For the text-containing cell, return its midpoint in [x, y] coordinate format. 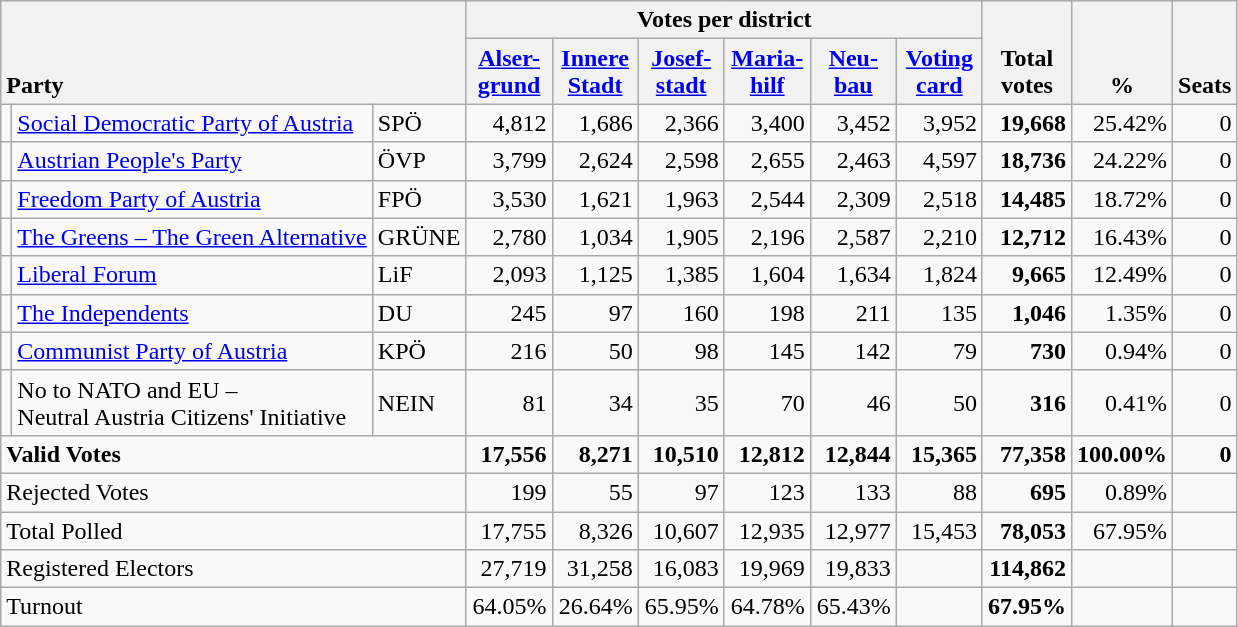
0.94% [1122, 351]
12,935 [767, 531]
135 [939, 313]
55 [595, 492]
81 [509, 402]
199 [509, 492]
10,510 [681, 454]
17,556 [509, 454]
0.41% [1122, 402]
Communist Party of Austria [192, 351]
2,210 [939, 237]
1,621 [595, 199]
The Greens – The Green Alternative [192, 237]
730 [1026, 351]
65.43% [853, 607]
18.72% [1122, 199]
0.89% [1122, 492]
Seats [1205, 52]
LiF [419, 275]
ÖVP [419, 161]
98 [681, 351]
18,736 [1026, 161]
InnereStadt [595, 72]
The Independents [192, 313]
KPÖ [419, 351]
77,358 [1026, 454]
Total Polled [234, 531]
19,833 [853, 569]
No to NATO and EU –Neutral Austria Citizens' Initiative [192, 402]
% [1122, 52]
9,665 [1026, 275]
2,655 [767, 161]
Alser-grund [509, 72]
Valid Votes [234, 454]
2,309 [853, 199]
27,719 [509, 569]
142 [853, 351]
Votingcard [939, 72]
245 [509, 313]
31,258 [595, 569]
Neu-bau [853, 72]
123 [767, 492]
Austrian People's Party [192, 161]
Freedom Party of Austria [192, 199]
12,712 [1026, 237]
4,812 [509, 123]
12.49% [1122, 275]
12,812 [767, 454]
1,034 [595, 237]
Josef-stadt [681, 72]
12,977 [853, 531]
3,452 [853, 123]
64.78% [767, 607]
2,366 [681, 123]
695 [1026, 492]
SPÖ [419, 123]
2,544 [767, 199]
2,463 [853, 161]
Totalvotes [1026, 52]
3,799 [509, 161]
64.05% [509, 607]
133 [853, 492]
34 [595, 402]
79 [939, 351]
19,668 [1026, 123]
2,196 [767, 237]
3,400 [767, 123]
16.43% [1122, 237]
2,624 [595, 161]
8,271 [595, 454]
2,587 [853, 237]
211 [853, 313]
2,780 [509, 237]
24.22% [1122, 161]
216 [509, 351]
4,597 [939, 161]
Social Democratic Party of Austria [192, 123]
145 [767, 351]
1,385 [681, 275]
316 [1026, 402]
3,530 [509, 199]
198 [767, 313]
Party [234, 52]
Turnout [234, 607]
1,046 [1026, 313]
1,824 [939, 275]
3,952 [939, 123]
35 [681, 402]
1,634 [853, 275]
88 [939, 492]
DU [419, 313]
78,053 [1026, 531]
10,607 [681, 531]
26.64% [595, 607]
1,604 [767, 275]
1,963 [681, 199]
1,686 [595, 123]
15,453 [939, 531]
17,755 [509, 531]
2,093 [509, 275]
Rejected Votes [234, 492]
70 [767, 402]
160 [681, 313]
1,905 [681, 237]
Registered Electors [234, 569]
15,365 [939, 454]
1,125 [595, 275]
19,969 [767, 569]
Votes per district [724, 20]
46 [853, 402]
Liberal Forum [192, 275]
2,518 [939, 199]
100.00% [1122, 454]
65.95% [681, 607]
14,485 [1026, 199]
2,598 [681, 161]
FPÖ [419, 199]
1.35% [1122, 313]
GRÜNE [419, 237]
114,862 [1026, 569]
8,326 [595, 531]
25.42% [1122, 123]
Maria-hilf [767, 72]
16,083 [681, 569]
NEIN [419, 402]
12,844 [853, 454]
